Return the [x, y] coordinate for the center point of the cell that contains the specified text.  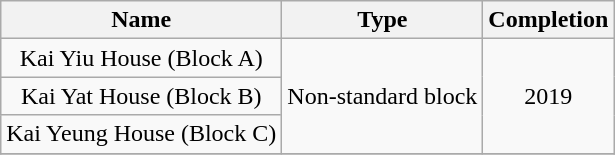
Name [142, 20]
Kai Yiu House (Block A) [142, 58]
Completion [548, 20]
Non-standard block [382, 96]
Kai Yeung House (Block C) [142, 134]
2019 [548, 96]
Type [382, 20]
Kai Yat House (Block B) [142, 96]
